Find where the given text appears and provide that cell's center as (X, Y) coordinate. 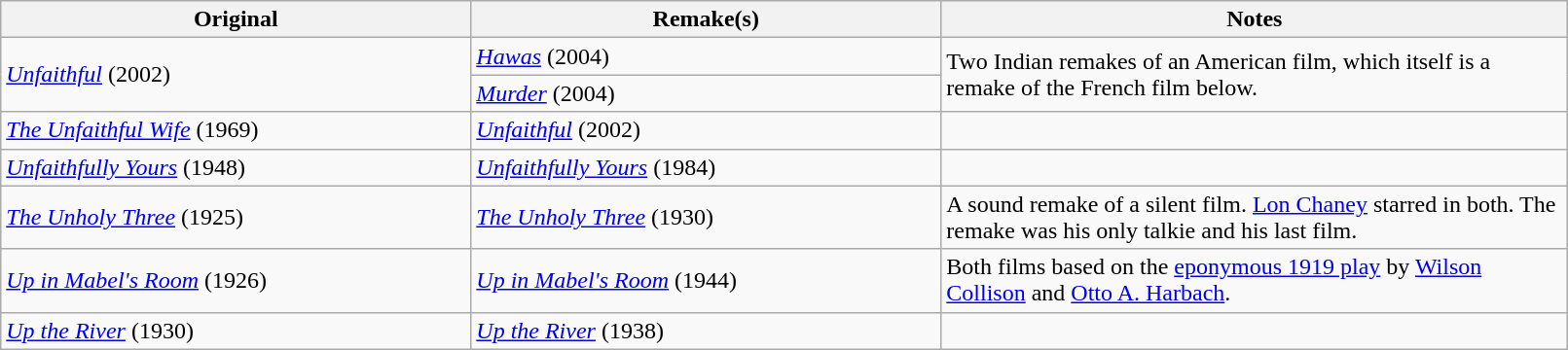
Both films based on the eponymous 1919 play by Wilson Collison and Otto A. Harbach. (1255, 280)
Original (236, 19)
The Unholy Three (1925) (236, 218)
Notes (1255, 19)
Up in Mabel's Room (1926) (236, 280)
Unfaithfully Yours (1948) (236, 167)
Unfaithfully Yours (1984) (707, 167)
Up in Mabel's Room (1944) (707, 280)
The Unfaithful Wife (1969) (236, 130)
Two Indian remakes of an American film, which itself is a remake of the French film below. (1255, 75)
Up the River (1938) (707, 331)
A sound remake of a silent film. Lon Chaney starred in both. The remake was his only talkie and his last film. (1255, 218)
Remake(s) (707, 19)
The Unholy Three (1930) (707, 218)
Hawas (2004) (707, 56)
Up the River (1930) (236, 331)
Murder (2004) (707, 93)
